Extract the [X, Y] coordinate from the center of the cell holding the provided text.  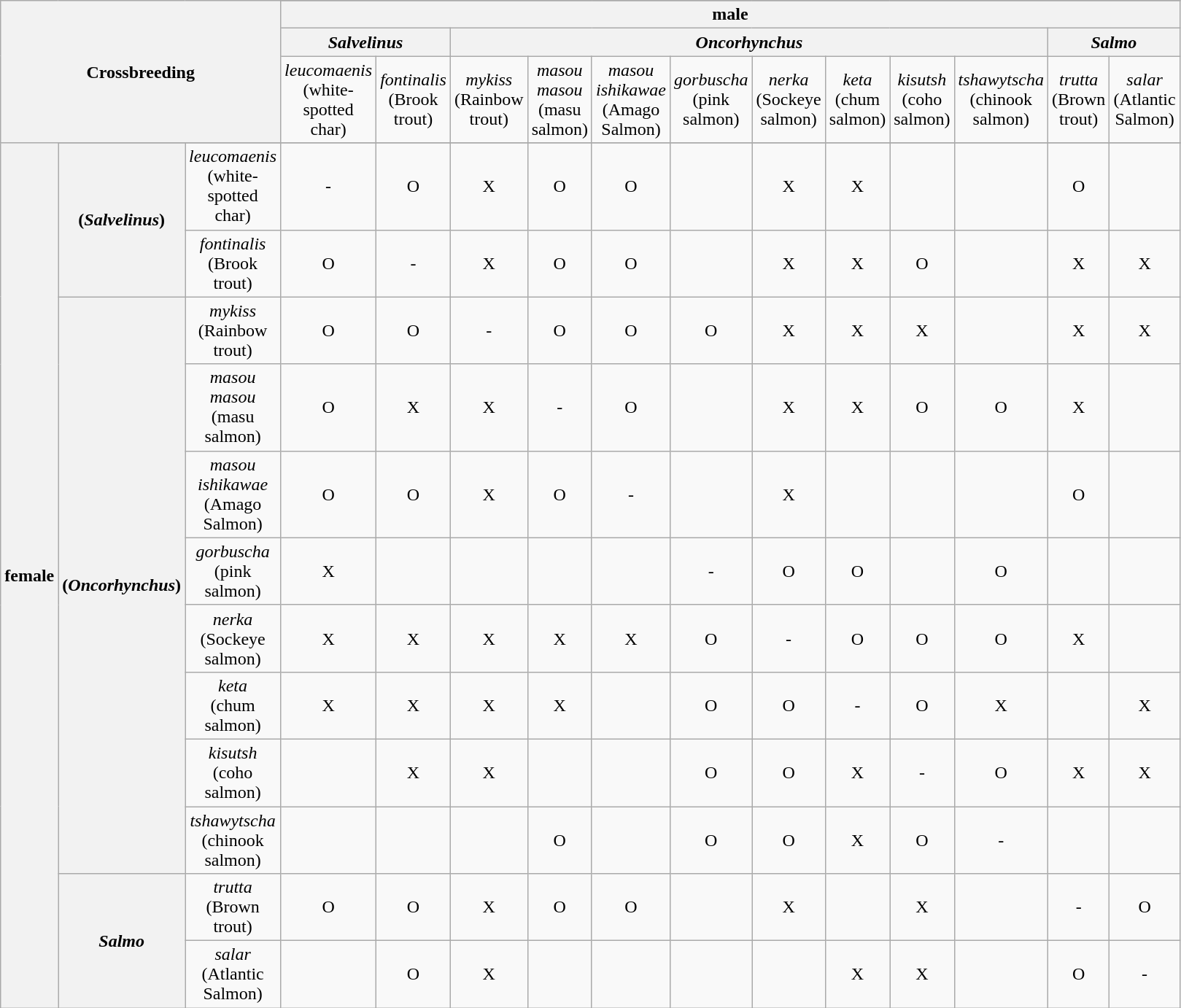
Crossbreeding [141, 71]
male [731, 15]
(Salvelinus) [122, 220]
Salvelinus [366, 42]
(Oncorhynchus) [122, 585]
female [29, 575]
Oncorhynchus [748, 42]
